Search for the cell housing the specified text and yield its (X, Y) center coordinate. 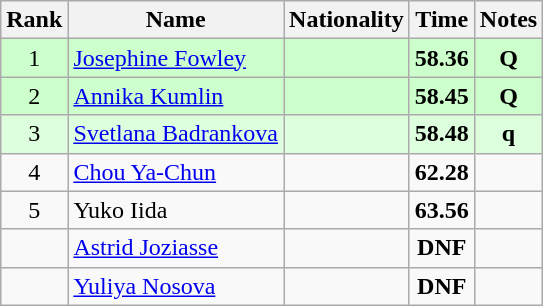
62.28 (442, 172)
1 (34, 58)
Name (176, 20)
Yuko Iida (176, 210)
4 (34, 172)
63.56 (442, 210)
Annika Kumlin (176, 96)
Notes (508, 20)
Josephine Fowley (176, 58)
Chou Ya-Chun (176, 172)
Yuliya Nosova (176, 286)
58.48 (442, 134)
Rank (34, 20)
2 (34, 96)
5 (34, 210)
Astrid Joziasse (176, 248)
58.36 (442, 58)
Time (442, 20)
Svetlana Badrankova (176, 134)
3 (34, 134)
Nationality (347, 20)
58.45 (442, 96)
q (508, 134)
